Find where the given text appears and provide that cell's center as (x, y) coordinate. 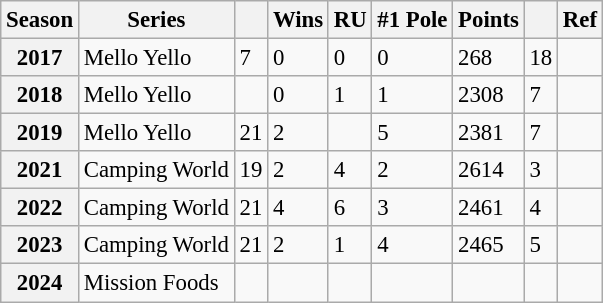
268 (488, 58)
2465 (488, 245)
Season (40, 20)
2018 (40, 95)
2614 (488, 170)
2022 (40, 208)
Points (488, 20)
Wins (298, 20)
2017 (40, 58)
2308 (488, 95)
#1 Pole (412, 20)
2381 (488, 133)
2021 (40, 170)
2024 (40, 283)
2023 (40, 245)
19 (250, 170)
18 (540, 58)
Ref (580, 20)
2461 (488, 208)
Series (156, 20)
Mission Foods (156, 283)
6 (350, 208)
RU (350, 20)
2019 (40, 133)
